Return the (x, y) coordinate for the center point of the cell that contains the specified text.  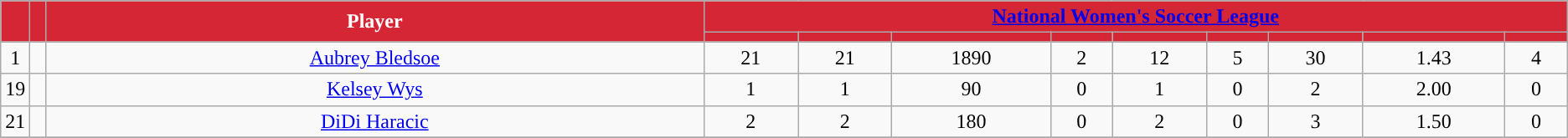
1.43 (1434, 58)
1890 (972, 58)
4 (1536, 58)
3 (1315, 121)
Kelsey Wys (375, 89)
30 (1315, 58)
Player (375, 22)
19 (15, 89)
National Women's Soccer League (1136, 17)
Aubrey Bledsoe (375, 58)
180 (972, 121)
1.50 (1434, 121)
12 (1159, 58)
2.00 (1434, 89)
5 (1238, 58)
90 (972, 89)
DiDi Haracic (375, 121)
